For the text-containing cell, return its midpoint in (X, Y) coordinate format. 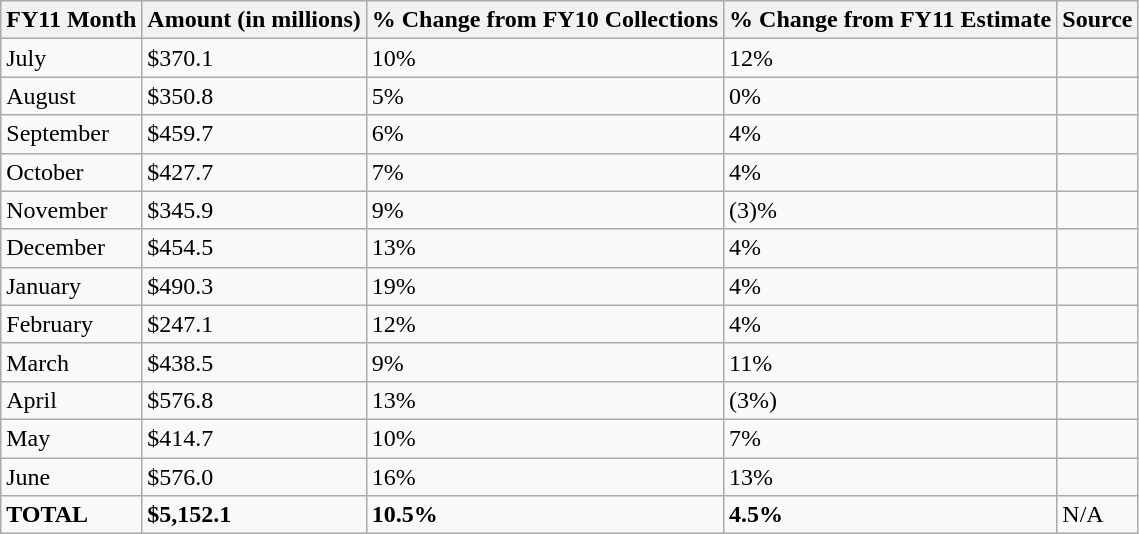
October (72, 172)
16% (544, 477)
February (72, 324)
$370.1 (254, 58)
5% (544, 96)
$438.5 (254, 362)
FY11 Month (72, 20)
$345.9 (254, 210)
$427.7 (254, 172)
4.5% (890, 515)
(3%) (890, 400)
May (72, 438)
Source (1098, 20)
$350.8 (254, 96)
$576.8 (254, 400)
August (72, 96)
December (72, 248)
10.5% (544, 515)
$247.1 (254, 324)
Amount (in millions) (254, 20)
0% (890, 96)
$490.3 (254, 286)
N/A (1098, 515)
November (72, 210)
$576.0 (254, 477)
19% (544, 286)
September (72, 134)
$454.5 (254, 248)
January (72, 286)
July (72, 58)
(3)% (890, 210)
6% (544, 134)
$414.7 (254, 438)
$5,152.1 (254, 515)
March (72, 362)
11% (890, 362)
% Change from FY10 Collections (544, 20)
June (72, 477)
April (72, 400)
% Change from FY11 Estimate (890, 20)
TOTAL (72, 515)
$459.7 (254, 134)
